Output the (x, y) coordinate of the center of the cell containing the given text.  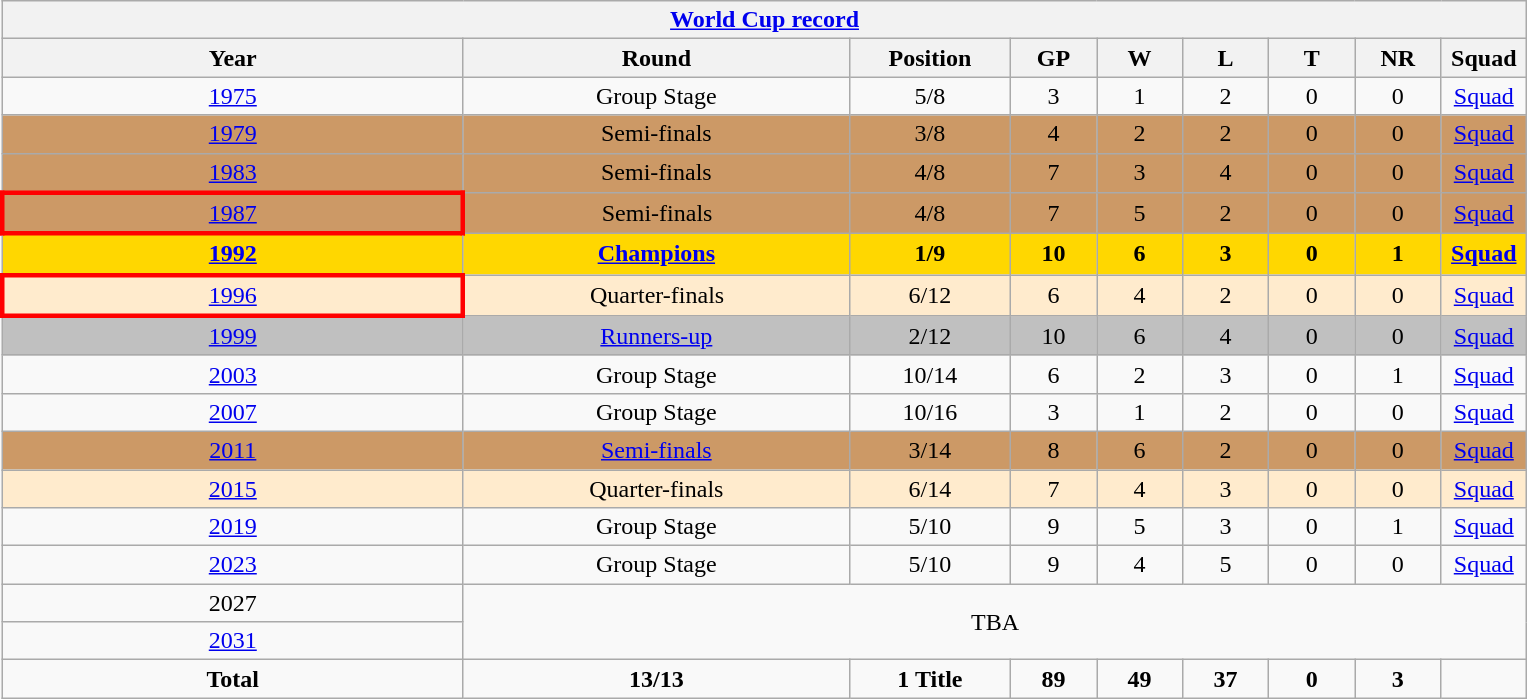
2007 (232, 412)
2019 (232, 527)
Champions (656, 254)
3/14 (930, 450)
1987 (232, 214)
GP (1053, 58)
L (1226, 58)
Round (656, 58)
1996 (232, 296)
49 (1139, 679)
6/12 (930, 296)
2003 (232, 374)
T (1312, 58)
World Cup record (764, 20)
2023 (232, 565)
1979 (232, 134)
2015 (232, 489)
5/8 (930, 96)
8 (1053, 450)
NR (1398, 58)
10/16 (930, 412)
2/12 (930, 336)
10/14 (930, 374)
Position (930, 58)
W (1139, 58)
1/9 (930, 254)
6/14 (930, 489)
1999 (232, 336)
37 (1226, 679)
Year (232, 58)
1992 (232, 254)
1 Title (930, 679)
13/13 (656, 679)
3/8 (930, 134)
2011 (232, 450)
Runners-up (656, 336)
2027 (232, 603)
1983 (232, 173)
TBA (995, 622)
Total (232, 679)
89 (1053, 679)
2031 (232, 641)
1975 (232, 96)
